Search for the cell housing the specified text and yield its (X, Y) center coordinate. 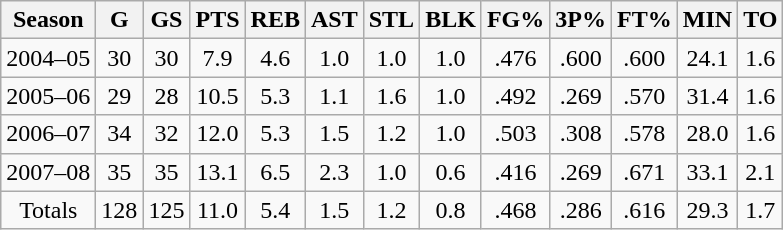
33.1 (707, 172)
2007–08 (48, 172)
MIN (707, 20)
2004–05 (48, 58)
31.4 (707, 96)
.616 (645, 210)
0.6 (451, 172)
TO (760, 20)
Totals (48, 210)
PTS (218, 20)
29 (120, 96)
4.6 (275, 58)
.416 (515, 172)
5.4 (275, 210)
32 (166, 134)
.468 (515, 210)
.570 (645, 96)
GS (166, 20)
10.5 (218, 96)
Season (48, 20)
34 (120, 134)
29.3 (707, 210)
13.1 (218, 172)
2.3 (334, 172)
2.1 (760, 172)
11.0 (218, 210)
FT% (645, 20)
28.0 (707, 134)
125 (166, 210)
.578 (645, 134)
0.8 (451, 210)
.476 (515, 58)
G (120, 20)
STL (391, 20)
BLK (451, 20)
24.1 (707, 58)
REB (275, 20)
12.0 (218, 134)
3P% (581, 20)
.286 (581, 210)
2006–07 (48, 134)
.503 (515, 134)
7.9 (218, 58)
28 (166, 96)
1.7 (760, 210)
AST (334, 20)
FG% (515, 20)
2005–06 (48, 96)
6.5 (275, 172)
1.1 (334, 96)
.492 (515, 96)
.671 (645, 172)
.308 (581, 134)
128 (120, 210)
